Output the [X, Y] coordinate of the center of the cell containing the given text.  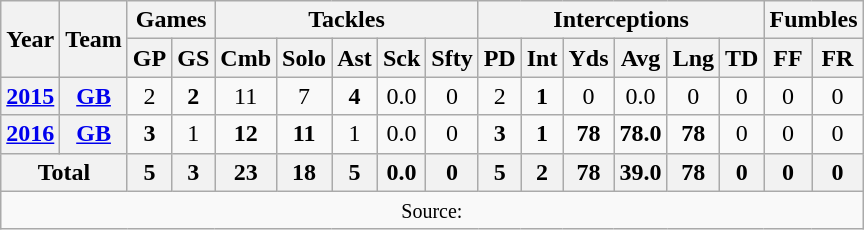
18 [304, 172]
78.0 [640, 134]
PD [500, 58]
2016 [30, 134]
GS [194, 58]
FF [788, 58]
Team [94, 39]
Games [170, 20]
Ast [355, 58]
Fumbles [814, 20]
2015 [30, 96]
Total [64, 172]
Yds [588, 58]
Sfty [452, 58]
Avg [640, 58]
4 [355, 96]
Interceptions [621, 20]
Lng [693, 58]
Sck [401, 58]
7 [304, 96]
39.0 [640, 172]
FR [838, 58]
Cmb [246, 58]
Source: [432, 210]
Tackles [346, 20]
Year [30, 39]
23 [246, 172]
12 [246, 134]
TD [742, 58]
Solo [304, 58]
GP [149, 58]
Int [542, 58]
